Find where the given text appears and provide that cell's center as (x, y) coordinate. 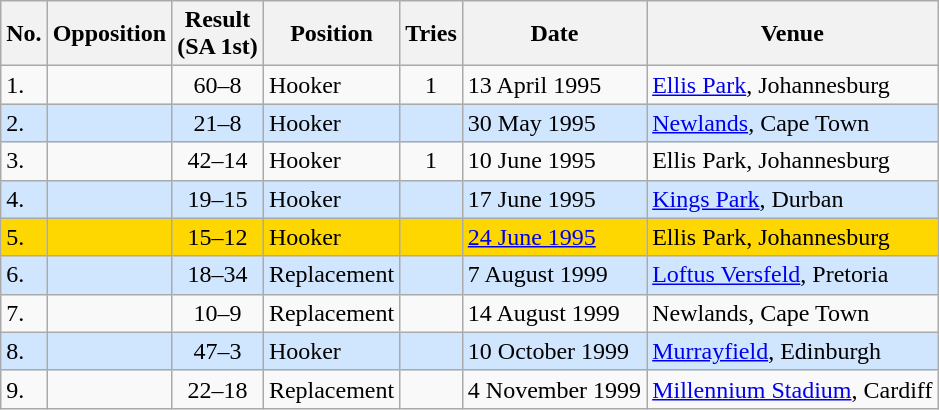
Tries (432, 34)
2. (24, 123)
4. (24, 199)
13 April 1995 (554, 85)
Position (331, 34)
19–15 (218, 199)
Venue (792, 34)
Millennium Stadium, Cardiff (792, 389)
9. (24, 389)
17 June 1995 (554, 199)
4 November 1999 (554, 389)
18–34 (218, 275)
8. (24, 351)
22–18 (218, 389)
60–8 (218, 85)
10–9 (218, 313)
7. (24, 313)
Opposition (109, 34)
10 October 1999 (554, 351)
10 June 1995 (554, 161)
Date (554, 34)
24 June 1995 (554, 237)
14 August 1999 (554, 313)
47–3 (218, 351)
Kings Park, Durban (792, 199)
21–8 (218, 123)
Result(SA 1st) (218, 34)
Murrayfield, Edinburgh (792, 351)
30 May 1995 (554, 123)
15–12 (218, 237)
1. (24, 85)
Loftus Versfeld, Pretoria (792, 275)
3. (24, 161)
6. (24, 275)
7 August 1999 (554, 275)
5. (24, 237)
No. (24, 34)
42–14 (218, 161)
